Return (x, y) of the center of cell containing provided text 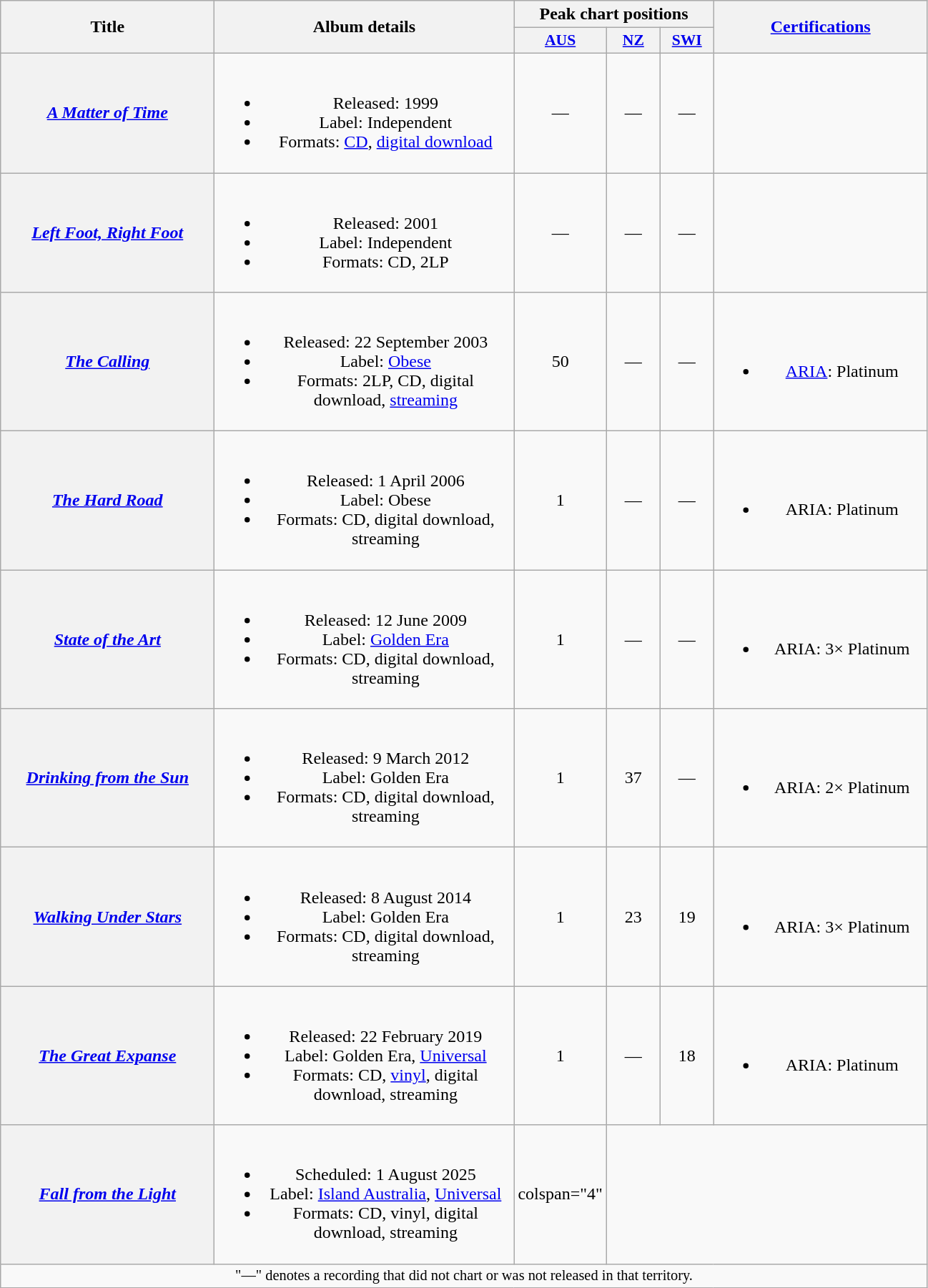
Released: 2001Label: IndependentFormats: CD, 2LP (365, 233)
The Great Expanse (107, 1056)
Released: 22 February 2019Label: Golden Era, UniversalFormats: CD, vinyl, digital download, streaming (365, 1056)
Released: 12 June 2009Label: Golden EraFormats: CD, digital download, streaming (365, 639)
23 (633, 917)
The Hard Road (107, 501)
ARIA: 2× Platinum (821, 778)
18 (686, 1056)
Certifications (821, 27)
Peak chart positions (613, 14)
50 (561, 362)
19 (686, 917)
Released: 1999Label: IndependentFormats: CD, digital download (365, 113)
Fall from the Light (107, 1194)
SWI (686, 41)
State of the Art (107, 639)
37 (633, 778)
Walking Under Stars (107, 917)
Released: 1 April 2006Label: ObeseFormats: CD, digital download, streaming (365, 501)
Released: 22 September 2003Label: ObeseFormats: 2LP, CD, digital download, streaming (365, 362)
Released: 9 March 2012Label: Golden EraFormats: CD, digital download, streaming (365, 778)
colspan="4" (561, 1194)
The Calling (107, 362)
Left Foot, Right Foot (107, 233)
NZ (633, 41)
Drinking from the Sun (107, 778)
"—" denotes a recording that did not chart or was not released in that territory. (465, 1276)
Album details (365, 27)
AUS (561, 41)
Scheduled: 1 August 2025Label: Island Australia, UniversalFormats: CD, vinyl, digital download, streaming (365, 1194)
Title (107, 27)
Released: 8 August 2014Label: Golden EraFormats: CD, digital download, streaming (365, 917)
A Matter of Time (107, 113)
